Provide the [X, Y] coordinate of the cell's center where the given text is located.  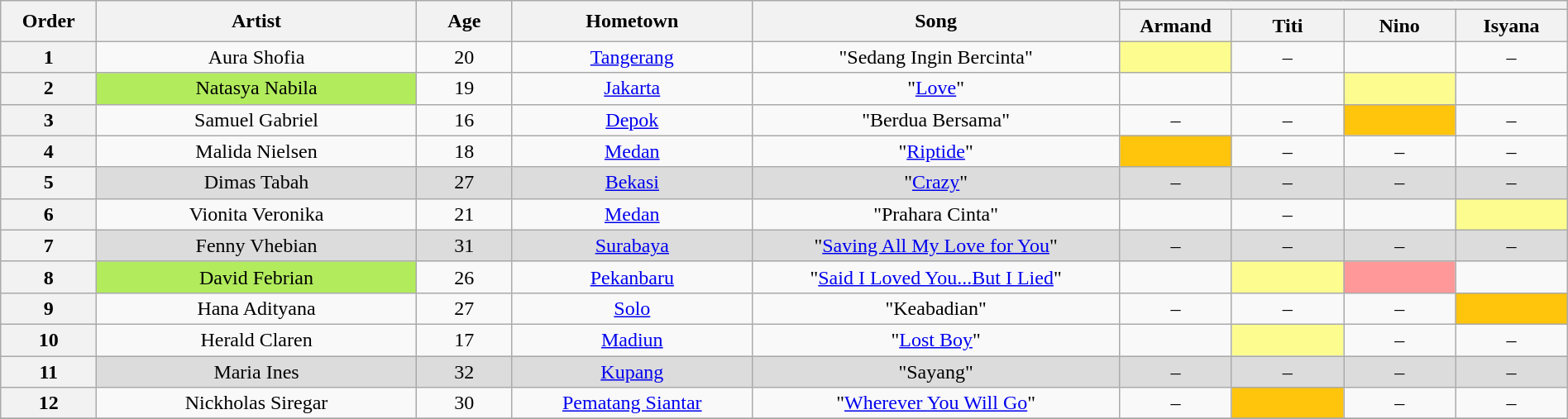
19 [464, 88]
32 [464, 371]
9 [49, 308]
Kupang [632, 371]
4 [49, 151]
Nino [1399, 26]
30 [464, 403]
Samuel Gabriel [256, 120]
Natasya Nabila [256, 88]
18 [464, 151]
2 [49, 88]
11 [49, 371]
Bekasi [632, 183]
"Love" [936, 88]
Vionita Veronika [256, 214]
16 [464, 120]
Order [49, 21]
Isyana [1512, 26]
20 [464, 57]
6 [49, 214]
Artist [256, 21]
"Prahara Cinta" [936, 214]
Aura Shofia [256, 57]
7 [49, 245]
26 [464, 277]
"Sedang Ingin Bercinta" [936, 57]
1 [49, 57]
Age [464, 21]
8 [49, 277]
Hometown [632, 21]
3 [49, 120]
Armand [1176, 26]
Depok [632, 120]
17 [464, 340]
5 [49, 183]
"Crazy" [936, 183]
Jakarta [632, 88]
"Lost Boy" [936, 340]
Fenny Vhebian [256, 245]
"Saving All My Love for You" [936, 245]
Surabaya [632, 245]
"Berdua Bersama" [936, 120]
Pekanbaru [632, 277]
Hana Adityana [256, 308]
Titi [1287, 26]
Dimas Tabah [256, 183]
10 [49, 340]
"Wherever You Will Go" [936, 403]
Maria Ines [256, 371]
21 [464, 214]
"Keabadian" [936, 308]
Tangerang [632, 57]
Madiun [632, 340]
31 [464, 245]
Herald Claren [256, 340]
"Riptide" [936, 151]
Solo [632, 308]
12 [49, 403]
Song [936, 21]
"Sayang" [936, 371]
Pematang Siantar [632, 403]
Malida Nielsen [256, 151]
David Febrian [256, 277]
"Said I Loved You...But I Lied" [936, 277]
Nickholas Siregar [256, 403]
